Output the (X, Y) coordinate of the center of the cell containing the given text.  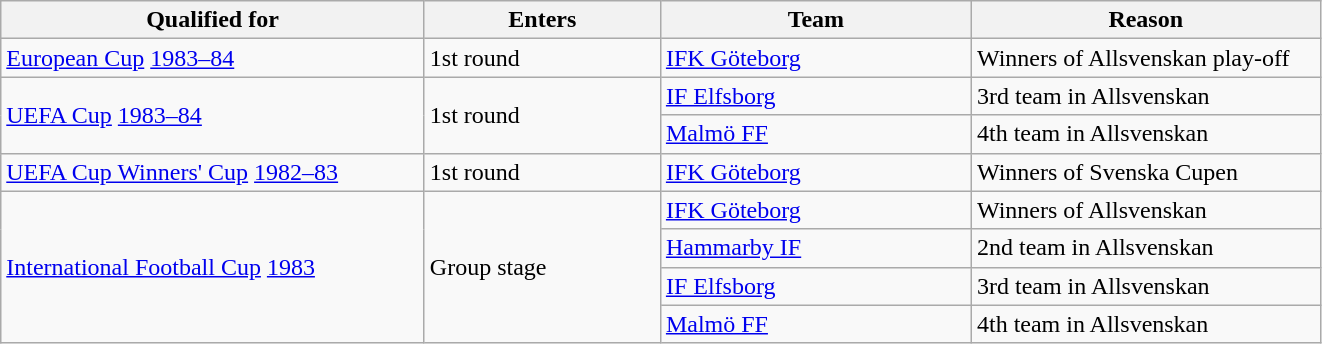
UEFA Cup Winners' Cup 1982–83 (213, 172)
UEFA Cup 1983–84 (213, 115)
Winners of Allsvenskan play-off (1146, 58)
Qualified for (213, 20)
Reason (1146, 20)
Winners of Svenska Cupen (1146, 172)
International Football Cup 1983 (213, 267)
European Cup 1983–84 (213, 58)
Hammarby IF (816, 248)
Team (816, 20)
2nd team in Allsvenskan (1146, 248)
Enters (542, 20)
Group stage (542, 267)
Winners of Allsvenskan (1146, 210)
